Return the (X, Y) coordinate for the center point of the cell that contains the specified text.  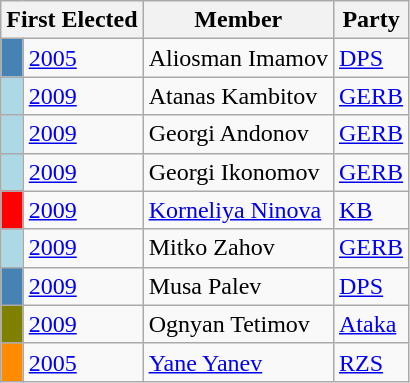
Member (238, 20)
First Elected (72, 20)
KB (370, 210)
RZS (370, 362)
Musa Palev (238, 286)
Party (370, 20)
Georgi Andonov (238, 134)
Korneliya Ninova (238, 210)
Ataka (370, 324)
Aliosman Imamov (238, 58)
Yane Yanev (238, 362)
Mitko Zahov (238, 248)
Georgi Ikonomov (238, 172)
Ognyan Tetimov (238, 324)
Atanas Kambitov (238, 96)
